Capture the cell that displays the provided text and extract its [x, y] central coordinate. 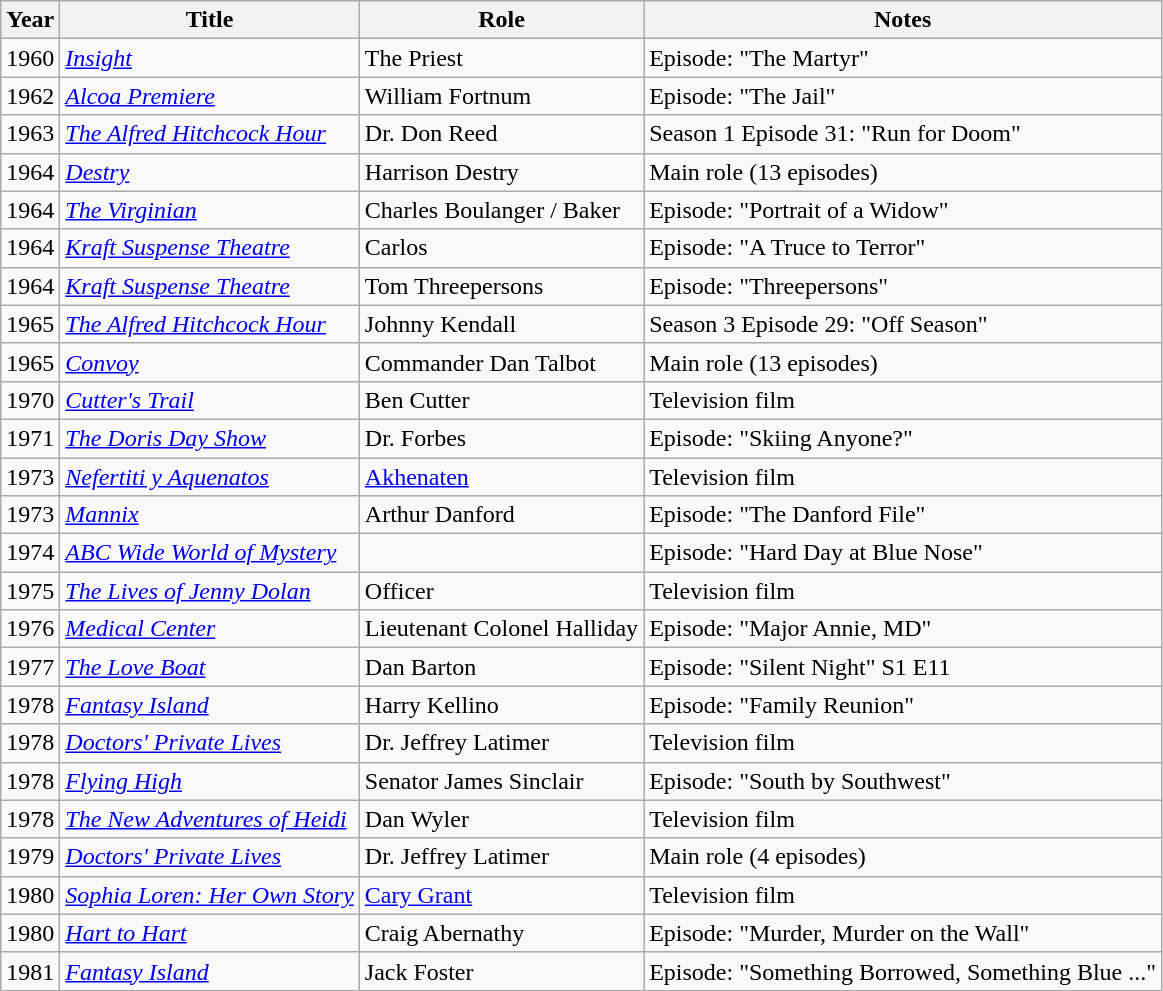
Hart to Hart [210, 933]
Year [30, 20]
Nefertiti y Aquenatos [210, 477]
Episode: "Hard Day at Blue Nose" [903, 553]
Alcoa Premiere [210, 96]
Johnny Kendall [501, 324]
Harry Kellino [501, 705]
Title [210, 20]
The Love Boat [210, 667]
1962 [30, 96]
1981 [30, 971]
Jack Foster [501, 971]
Episode: "A Truce to Terror" [903, 248]
William Fortnum [501, 96]
Episode: "Family Reunion" [903, 705]
1979 [30, 857]
1976 [30, 629]
Convoy [210, 362]
Episode: "Skiing Anyone?" [903, 438]
Episode: "South by Southwest" [903, 781]
Insight [210, 58]
Sophia Loren: Her Own Story [210, 895]
Lieutenant Colonel Halliday [501, 629]
Cutter's Trail [210, 400]
Dr. Forbes [501, 438]
Destry [210, 172]
1963 [30, 134]
Commander Dan Talbot [501, 362]
Episode: "Silent Night" S1 E11 [903, 667]
Episode: "The Jail" [903, 96]
Senator James Sinclair [501, 781]
Arthur Danford [501, 515]
The Doris Day Show [210, 438]
1974 [30, 553]
Craig Abernathy [501, 933]
Season 3 Episode 29: "Off Season" [903, 324]
Main role (4 episodes) [903, 857]
Episode: "Portrait of a Widow" [903, 210]
Officer [501, 591]
The Virginian [210, 210]
1971 [30, 438]
Cary Grant [501, 895]
1975 [30, 591]
Harrison Destry [501, 172]
ABC Wide World of Mystery [210, 553]
Dan Barton [501, 667]
Episode: "The Martyr" [903, 58]
The Lives of Jenny Dolan [210, 591]
Tom Threepersons [501, 286]
1970 [30, 400]
Dr. Don Reed [501, 134]
Flying High [210, 781]
Season 1 Episode 31: "Run for Doom" [903, 134]
Medical Center [210, 629]
Ben Cutter [501, 400]
The Priest [501, 58]
1960 [30, 58]
1977 [30, 667]
Episode: "Major Annie, MD" [903, 629]
Episode: "Threepersons" [903, 286]
Dan Wyler [501, 819]
Episode: "Something Borrowed, Something Blue ..." [903, 971]
Episode: "The Danford File" [903, 515]
Notes [903, 20]
Episode: "Murder, Murder on the Wall" [903, 933]
Akhenaten [501, 477]
Carlos [501, 248]
Charles Boulanger / Baker [501, 210]
The New Adventures of Heidi [210, 819]
Mannix [210, 515]
Role [501, 20]
